Locate the cell with the specified text and output its [x, y] center coordinate. 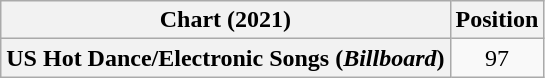
Chart (2021) [226, 20]
US Hot Dance/Electronic Songs (Billboard) [226, 58]
97 [497, 58]
Position [497, 20]
